Return the [X, Y] coordinate for the center point of the cell that contains the specified text.  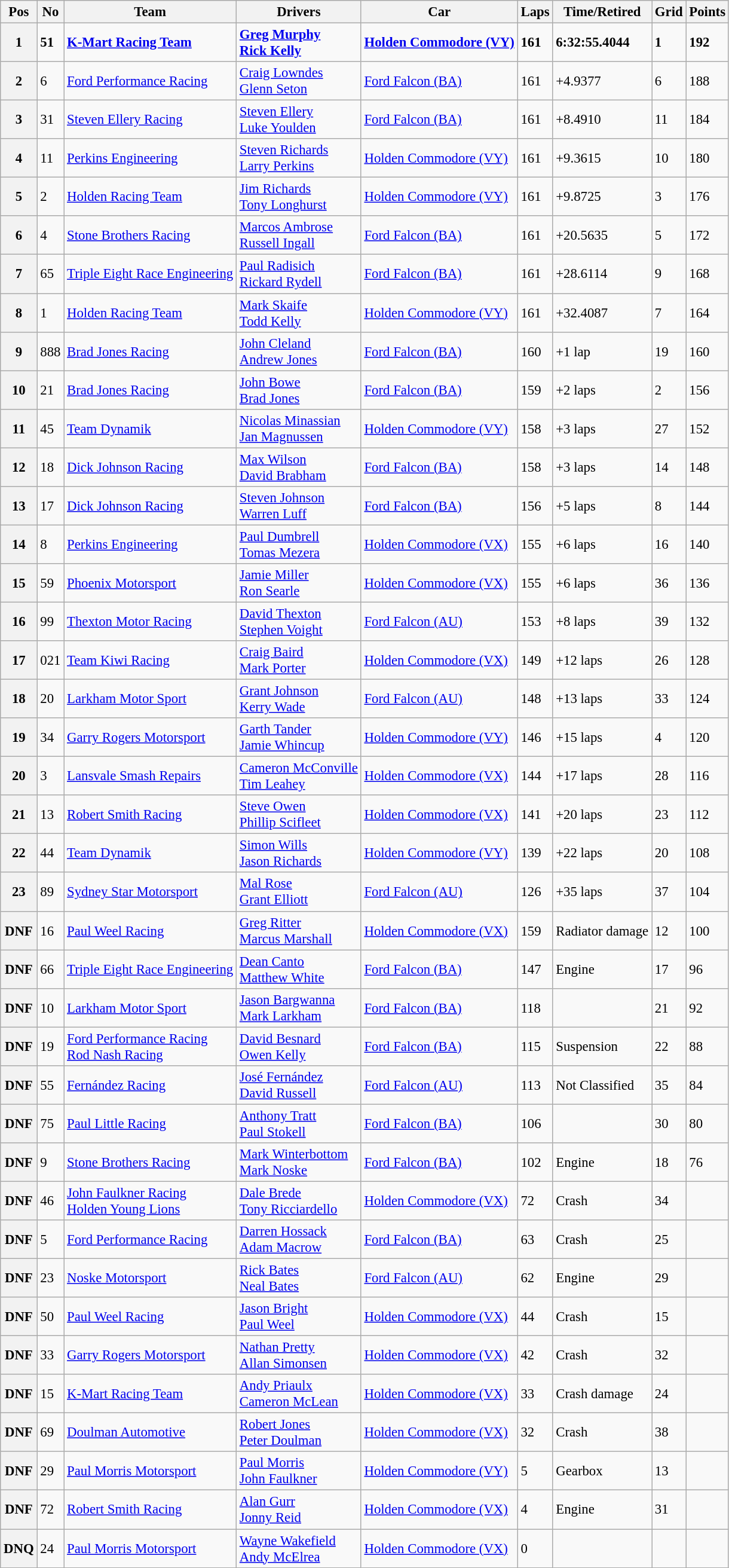
Paul Radisich Rickard Rydell [299, 274]
26 [668, 660]
102 [535, 1162]
88 [707, 1046]
Thexton Motor Racing [151, 622]
Grant Johnson Kerry Wade [299, 699]
Anthony Tratt Paul Stokell [299, 1124]
+12 laps [602, 660]
35 [668, 1086]
Steven Ellery Luke Youlden [299, 120]
Steven Ellery Racing [151, 120]
Car [439, 12]
Jim Richards Tony Longhurst [299, 197]
140 [707, 544]
Dale Brede Tony Ricciardello [299, 1200]
141 [535, 814]
6:32:55.4044 [602, 43]
147 [535, 970]
180 [707, 158]
164 [707, 313]
45 [50, 428]
Ford Performance RacingRod Nash Racing [151, 1046]
David Thexton Stephen Voight [299, 622]
126 [535, 892]
136 [707, 583]
John Faulkner RacingHolden Young Lions [151, 1200]
+22 laps [602, 854]
66 [50, 970]
116 [707, 776]
Alan Gurr Jonny Reid [299, 1510]
+1 lap [602, 351]
27 [668, 428]
Sydney Star Motorsport [151, 892]
152 [707, 428]
Doulman Automotive [151, 1432]
Jason Bargwanna Mark Larkham [299, 1008]
Team [151, 12]
Darren Hossack Adam Macrow [299, 1240]
84 [707, 1086]
Craig Lowndes Glenn Seton [299, 81]
89 [50, 892]
+17 laps [602, 776]
Paul Morris John Faulkner [299, 1471]
Not Classified [602, 1086]
149 [535, 660]
118 [535, 1008]
108 [707, 854]
Andy Priaulx Cameron McLean [299, 1394]
Robert Jones Peter Doulman [299, 1432]
Team Kiwi Racing [151, 660]
25 [668, 1240]
132 [707, 622]
30 [668, 1124]
176 [707, 197]
Noske Motorsport [151, 1278]
115 [535, 1046]
Radiator damage [602, 930]
113 [535, 1086]
Mark Winterbottom Mark Noske [299, 1162]
42 [535, 1356]
+8.4910 [602, 120]
80 [707, 1124]
Craig Baird Mark Porter [299, 660]
46 [50, 1200]
Grid [668, 12]
Points [707, 12]
021 [50, 660]
Suspension [602, 1046]
75 [50, 1124]
Paul Dumbrell Tomas Mezera [299, 544]
28 [668, 776]
+9.8725 [602, 197]
76 [707, 1162]
51 [50, 43]
Rick Bates Neal Bates [299, 1278]
96 [707, 970]
+28.6114 [602, 274]
36 [668, 583]
59 [50, 583]
+32.4087 [602, 313]
69 [50, 1432]
Mark Skaife Todd Kelly [299, 313]
120 [707, 738]
Marcos Ambrose Russell Ingall [299, 236]
Steven Johnson Warren Luff [299, 506]
+15 laps [602, 738]
124 [707, 699]
99 [50, 622]
Paul Little Racing [151, 1124]
184 [707, 120]
Gearbox [602, 1471]
Laps [535, 12]
Nicolas Minassian Jan Magnussen [299, 428]
188 [707, 81]
63 [535, 1240]
+13 laps [602, 699]
Jamie Miller Ron Searle [299, 583]
Pos [19, 12]
John Cleland Andrew Jones [299, 351]
92 [707, 1008]
Cameron McConville Tim Leahey [299, 776]
Steven Richards Larry Perkins [299, 158]
38 [668, 1432]
Lansvale Smash Repairs [151, 776]
John Bowe Brad Jones [299, 390]
168 [707, 274]
Greg Ritter Marcus Marshall [299, 930]
50 [50, 1316]
106 [535, 1124]
+20.5635 [602, 236]
139 [535, 854]
Drivers [299, 12]
Dean Canto Matthew White [299, 970]
172 [707, 236]
153 [535, 622]
55 [50, 1086]
Phoenix Motorsport [151, 583]
128 [707, 660]
+20 laps [602, 814]
65 [50, 274]
192 [707, 43]
+5 laps [602, 506]
Fernández Racing [151, 1086]
José Fernández David Russell [299, 1086]
+4.9377 [602, 81]
Mal Rose Grant Elliott [299, 892]
62 [535, 1278]
Nathan Pretty Allan Simonsen [299, 1356]
100 [707, 930]
39 [668, 622]
Greg Murphy Rick Kelly [299, 43]
+2 laps [602, 390]
David Besnard Owen Kelly [299, 1046]
+8 laps [602, 622]
Garth Tander Jamie Whincup [299, 738]
DNQ [19, 1548]
Max Wilson David Brabham [299, 467]
Simon Wills Jason Richards [299, 854]
+35 laps [602, 892]
+9.3615 [602, 158]
Time/Retired [602, 12]
888 [50, 351]
Wayne Wakefield Andy McElrea [299, 1548]
112 [707, 814]
104 [707, 892]
37 [668, 892]
Crash damage [602, 1394]
Jason Bright Paul Weel [299, 1316]
146 [535, 738]
Steve Owen Phillip Scifleet [299, 814]
No [50, 12]
0 [535, 1548]
